Search for the cell housing the specified text and yield its (x, y) center coordinate. 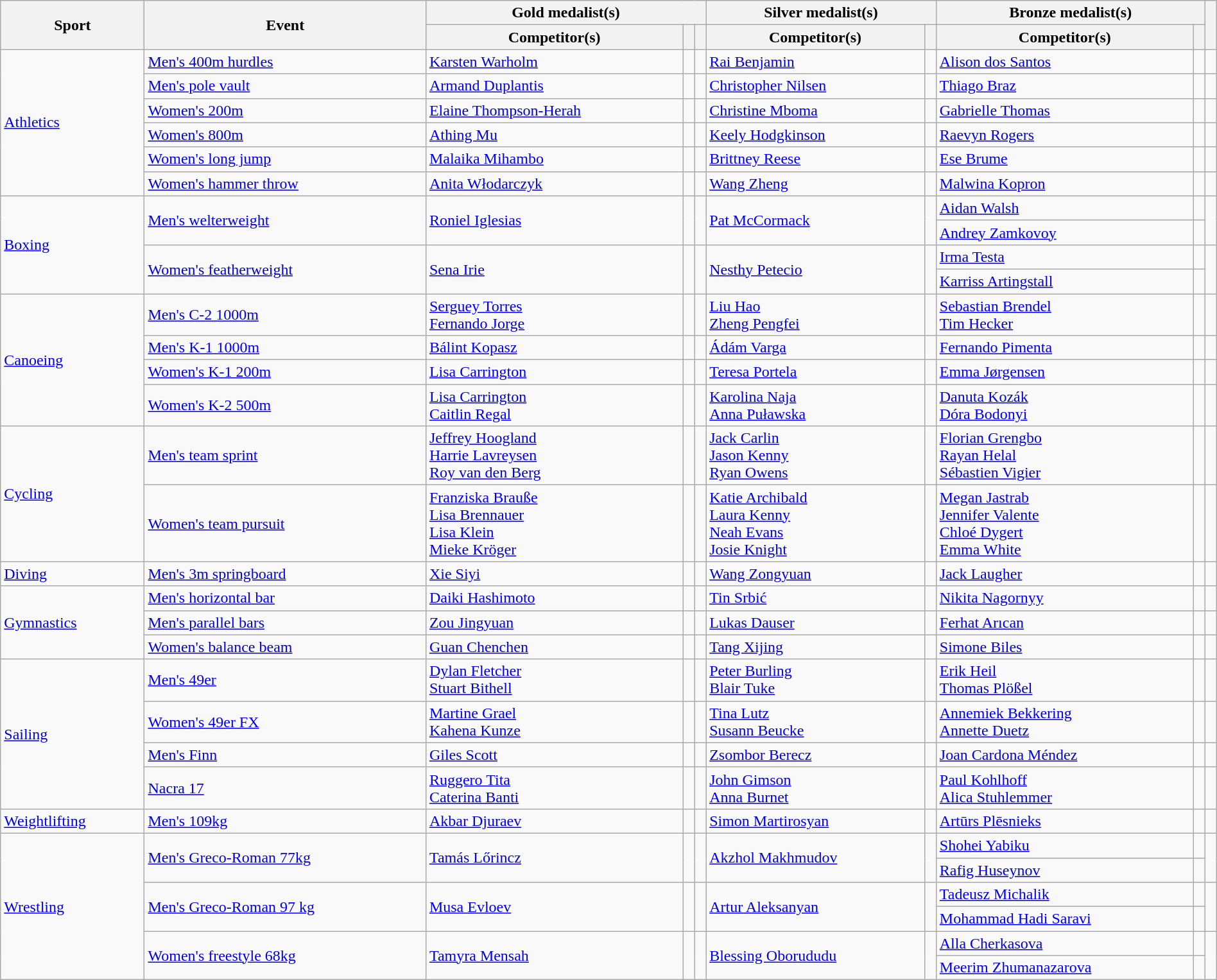
Karriss Artingstall (1064, 281)
Gymnastics (73, 623)
Women's 800m (285, 135)
Men's welterweight (285, 220)
Thiago Braz (1064, 86)
Armand Duplantis (554, 86)
Athing Mu (554, 135)
Women's K-2 500m (285, 406)
Men's team sprint (285, 456)
Brittney Reese (815, 159)
Women's hammer throw (285, 184)
Keely Hodgkinson (815, 135)
Christine Mboma (815, 110)
Ferhat Arıcan (1064, 623)
Xie Siyi (554, 574)
Women's K-1 200m (285, 372)
Karsten Warholm (554, 62)
Women's team pursuit (285, 524)
Dylan FletcherStuart Bithell (554, 680)
Men's horizontal bar (285, 598)
Men's Greco-Roman 77kg (285, 857)
Weightlifting (73, 821)
Simon Martirosyan (815, 821)
Irma Testa (1064, 257)
Men's 49er (285, 680)
Cycling (73, 494)
Men's Greco-Roman 97 kg (285, 907)
Athletics (73, 123)
Wang Zheng (815, 184)
Women's 49er FX (285, 721)
Daiki Hashimoto (554, 598)
Guan Chenchen (554, 647)
Rai Benjamin (815, 62)
Men's 400m hurdles (285, 62)
Men's parallel bars (285, 623)
Bálint Kopasz (554, 348)
Men's C-2 1000m (285, 314)
Serguey TorresFernando Jorge (554, 314)
Artur Aleksanyan (815, 907)
Nacra 17 (285, 788)
Alison dos Santos (1064, 62)
Pat McCormack (815, 220)
Franziska BraußeLisa BrennauerLisa KleinMieke Kröger (554, 524)
Diving (73, 574)
Wrestling (73, 906)
Liu HaoZheng Pengfei (815, 314)
Lisa Carrington (554, 372)
Ádám Varga (815, 348)
Tadeusz Michalik (1064, 895)
Aidan Walsh (1064, 208)
Tin Srbić (815, 598)
Women's featherweight (285, 269)
Men's 3m springboard (285, 574)
Erik HeilThomas Plößel (1064, 680)
Sport (73, 25)
Jack Laugher (1064, 574)
Anita Włodarczyk (554, 184)
Men's pole vault (285, 86)
Alla Cherkasova (1064, 943)
Shohei Yabiku (1064, 845)
John Gimson Anna Burnet (815, 788)
Canoeing (73, 360)
Boxing (73, 245)
Gabrielle Thomas (1064, 110)
Katie ArchibaldLaura KennyNeah EvansJosie Knight (815, 524)
Peter BurlingBlair Tuke (815, 680)
Teresa Portela (815, 372)
Men's 109kg (285, 821)
Mohammad Hadi Saravi (1064, 919)
Andrey Zamkovoy (1064, 232)
Artūrs Plēsnieks (1064, 821)
Lukas Dauser (815, 623)
Ruggero Tita Caterina Banti (554, 788)
Bronze medalist(s) (1071, 13)
Gold medalist(s) (565, 13)
Women's freestyle 68kg (285, 956)
Zsombor Berecz (815, 755)
Musa Evloev (554, 907)
Giles Scott (554, 755)
Malaika Mihambo (554, 159)
Ese Brume (1064, 159)
Women's 200m (285, 110)
Emma Jørgensen (1064, 372)
Tamyra Mensah (554, 956)
Women's balance beam (285, 647)
Men's K-1 1000m (285, 348)
Blessing Oborududu (815, 956)
Silver medalist(s) (822, 13)
Lisa CarringtonCaitlin Regal (554, 406)
Jeffrey HooglandHarrie LavreysenRoy van den Berg (554, 456)
Tina Lutz Susann Beucke (815, 721)
Megan JastrabJennifer ValenteChloé DygertEmma White (1064, 524)
Elaine Thompson-Herah (554, 110)
Women's long jump (285, 159)
Men's Finn (285, 755)
Christopher Nilsen (815, 86)
Fernando Pimenta (1064, 348)
Zou Jingyuan (554, 623)
Tang Xijing (815, 647)
Raevyn Rogers (1064, 135)
Akbar Djuraev (554, 821)
Wang Zongyuan (815, 574)
Rafig Huseynov (1064, 870)
Annemiek Bekkering Annette Duetz (1064, 721)
Sailing (73, 734)
Event (285, 25)
Jack CarlinJason KennyRyan Owens (815, 456)
Sebastian BrendelTim Hecker (1064, 314)
Meerim Zhumanazarova (1064, 968)
Akzhol Makhmudov (815, 857)
Nikita Nagornyy (1064, 598)
Nesthy Petecio (815, 269)
Martine Grael Kahena Kunze (554, 721)
Simone Biles (1064, 647)
Paul Kohlhoff Alica Stuhlemmer (1064, 788)
Roniel Iglesias (554, 220)
Florian GrengboRayan HelalSébastien Vigier (1064, 456)
Sena Irie (554, 269)
Malwina Kopron (1064, 184)
Tamás Lőrincz (554, 857)
Joan Cardona Méndez (1064, 755)
Danuta KozákDóra Bodonyi (1064, 406)
Karolina NajaAnna Puławska (815, 406)
